Search for the cell housing the specified text and yield its [x, y] center coordinate. 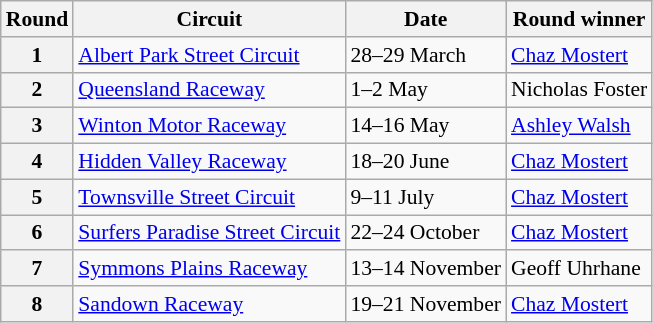
2 [38, 90]
Hidden Valley Raceway [209, 162]
Surfers Paradise Street Circuit [209, 233]
18–20 June [426, 162]
19–21 November [426, 304]
Geoff Uhrhane [579, 269]
Winton Motor Raceway [209, 126]
9–11 July [426, 197]
Ashley Walsh [579, 126]
Sandown Raceway [209, 304]
Date [426, 19]
Nicholas Foster [579, 90]
Circuit [209, 19]
1 [38, 55]
Albert Park Street Circuit [209, 55]
Round [38, 19]
Symmons Plains Raceway [209, 269]
22–24 October [426, 233]
Round winner [579, 19]
5 [38, 197]
14–16 May [426, 126]
3 [38, 126]
8 [38, 304]
7 [38, 269]
1–2 May [426, 90]
28–29 March [426, 55]
6 [38, 233]
4 [38, 162]
Townsville Street Circuit [209, 197]
13–14 November [426, 269]
Queensland Raceway [209, 90]
